Identify which cell holds the provided text, then report its (x, y) central coordinate. 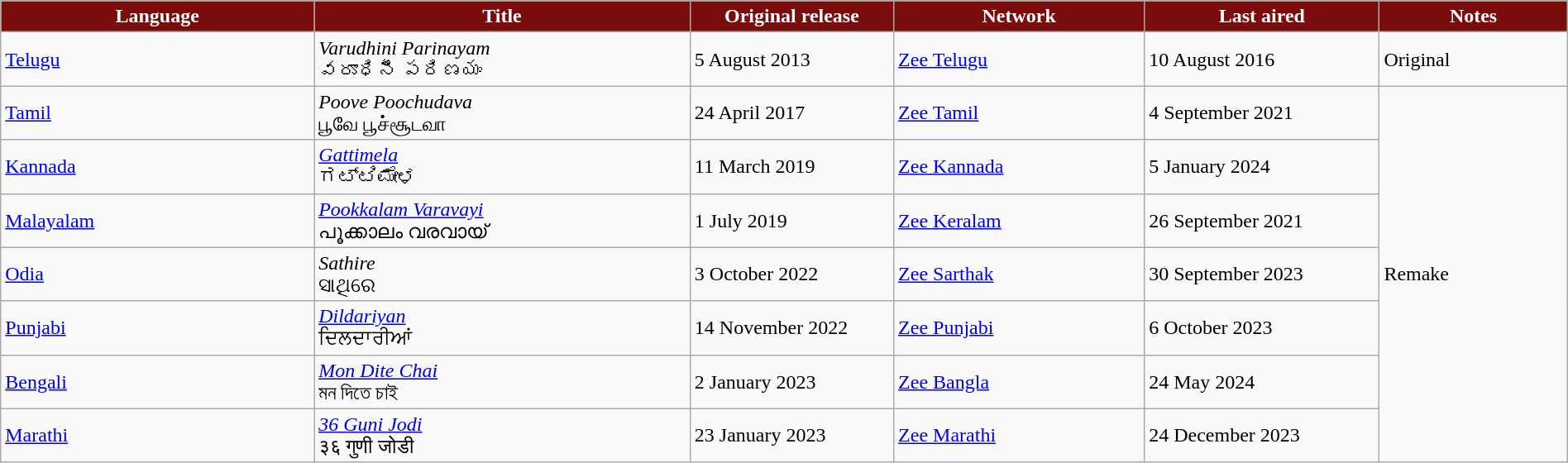
36 Guni Jodi ३६ गुणी जोडी (503, 435)
Zee Bangla (1019, 382)
Zee Sarthak (1019, 274)
Gattimela ಗಟ್ಟಿಮೇಳ (503, 167)
Title (503, 17)
24 April 2017 (791, 112)
Pookkalam Varavayi പൂക്കാലം വരവായ് (503, 220)
4 September 2021 (1262, 112)
24 May 2024 (1262, 382)
14 November 2022 (791, 327)
11 March 2019 (791, 167)
Marathi (157, 435)
Zee Keralam (1019, 220)
Notes (1474, 17)
Zee Tamil (1019, 112)
Language (157, 17)
1 July 2019 (791, 220)
Zee Punjabi (1019, 327)
Punjabi (157, 327)
3 October 2022 (791, 274)
23 January 2023 (791, 435)
Kannada (157, 167)
26 September 2021 (1262, 220)
Remake (1474, 274)
Dildariyan ਦਿਲਦਾਰੀਆਂ (503, 327)
Tamil (157, 112)
Malayalam (157, 220)
5 January 2024 (1262, 167)
Zee Telugu (1019, 60)
Sathire ସାଥିରେ (503, 274)
6 October 2023 (1262, 327)
30 September 2023 (1262, 274)
Telugu (157, 60)
Varudhini Parinayam వరూధినీ పరిణయం (503, 60)
Bengali (157, 382)
Last aired (1262, 17)
Network (1019, 17)
24 December 2023 (1262, 435)
5 August 2013 (791, 60)
Zee Marathi (1019, 435)
Original release (791, 17)
Zee Kannada (1019, 167)
Mon Dite Chai মন দিতে চাই (503, 382)
Original (1474, 60)
Poove Poochudava பூவே பூச்சூடவா (503, 112)
2 January 2023 (791, 382)
10 August 2016 (1262, 60)
Odia (157, 274)
